Identify which cell holds the provided text, then report its (X, Y) central coordinate. 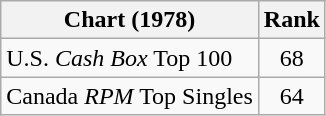
U.S. Cash Box Top 100 (130, 58)
68 (292, 58)
64 (292, 96)
Chart (1978) (130, 20)
Canada RPM Top Singles (130, 96)
Rank (292, 20)
